Provide the (X, Y) coordinate of the cell's center where the given text is located.  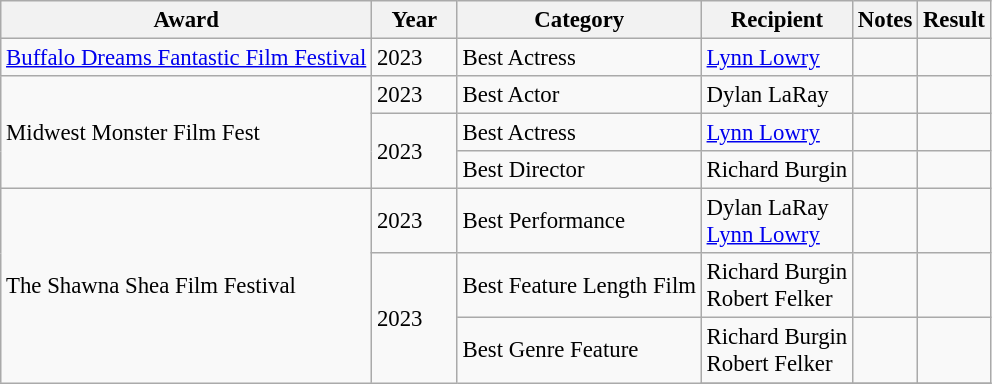
Result (954, 20)
Best Director (579, 170)
Best Genre Feature (579, 350)
Year (415, 20)
Best Feature Length Film (579, 286)
Midwest Monster Film Fest (186, 132)
The Shawna Shea Film Festival (186, 286)
Award (186, 20)
Recipient (776, 20)
Notes (886, 20)
Category (579, 20)
Dylan LaRayLynn Lowry (776, 222)
Dylan LaRay (776, 95)
Richard Burgin (776, 170)
Best Performance (579, 222)
Best Actor (579, 95)
Buffalo Dreams Fantastic Film Festival (186, 58)
